Scan for the cell matching the given text and deliver its [x, y] coordinate at center. 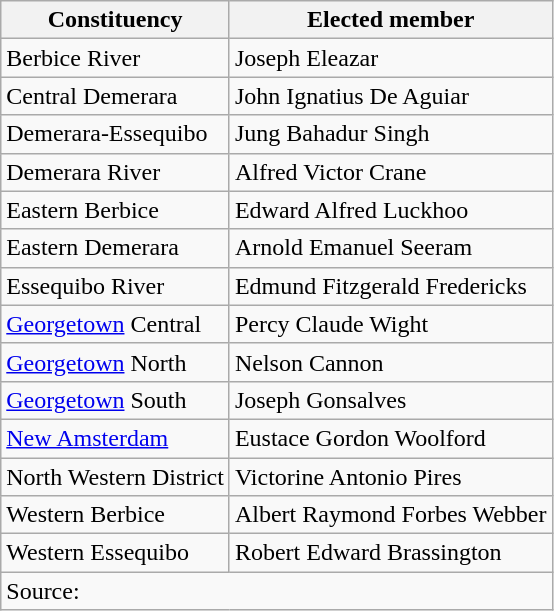
Essequibo River [116, 286]
Robert Edward Brassington [390, 553]
Demerara River [116, 172]
North Western District [116, 477]
Georgetown North [116, 362]
Joseph Eleazar [390, 58]
Edmund Fitzgerald Fredericks [390, 286]
Arnold Emanuel Seeram [390, 248]
Georgetown South [116, 400]
New Amsterdam [116, 438]
Elected member [390, 20]
Jung Bahadur Singh [390, 134]
Demerara-Essequibo [116, 134]
Victorine Antonio Pires [390, 477]
Central Demerara [116, 96]
Eastern Berbice [116, 210]
Nelson Cannon [390, 362]
Alfred Victor Crane [390, 172]
Source: [276, 591]
Edward Alfred Luckhoo [390, 210]
Joseph Gonsalves [390, 400]
John Ignatius De Aguiar [390, 96]
Georgetown Central [116, 324]
Berbice River [116, 58]
Percy Claude Wight [390, 324]
Eastern Demerara [116, 248]
Albert Raymond Forbes Webber [390, 515]
Eustace Gordon Woolford [390, 438]
Western Essequibo [116, 553]
Western Berbice [116, 515]
Constituency [116, 20]
